Identify which cell holds the provided text, then report its (x, y) central coordinate. 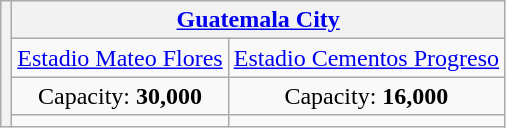
Estadio Mateo Flores (120, 58)
Estadio Cementos Progreso (366, 58)
Capacity: 16,000 (366, 96)
Capacity: 30,000 (120, 96)
Guatemala City (258, 20)
